Determine the [X, Y] coordinate at the center of the cell enclosing the given text.  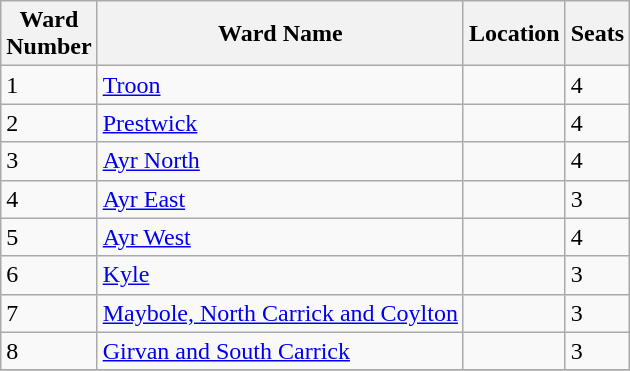
Location [514, 34]
Troon [280, 85]
Ayr North [280, 161]
Ayr East [280, 199]
1 [49, 85]
Seats [597, 34]
7 [49, 313]
Ayr West [280, 237]
WardNumber [49, 34]
6 [49, 275]
Kyle [280, 275]
Ward Name [280, 34]
2 [49, 123]
5 [49, 237]
Girvan and South Carrick [280, 351]
Prestwick [280, 123]
Maybole, North Carrick and Coylton [280, 313]
8 [49, 351]
